Detect which cell encompasses the target text, then output its (X, Y) center coordinate. 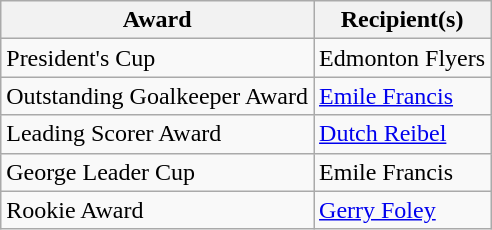
Recipient(s) (402, 20)
Dutch Reibel (402, 134)
Award (158, 20)
Leading Scorer Award (158, 134)
George Leader Cup (158, 172)
President's Cup (158, 58)
Edmonton Flyers (402, 58)
Gerry Foley (402, 210)
Outstanding Goalkeeper Award (158, 96)
Rookie Award (158, 210)
